Find where the given text appears and provide that cell's center as (x, y) coordinate. 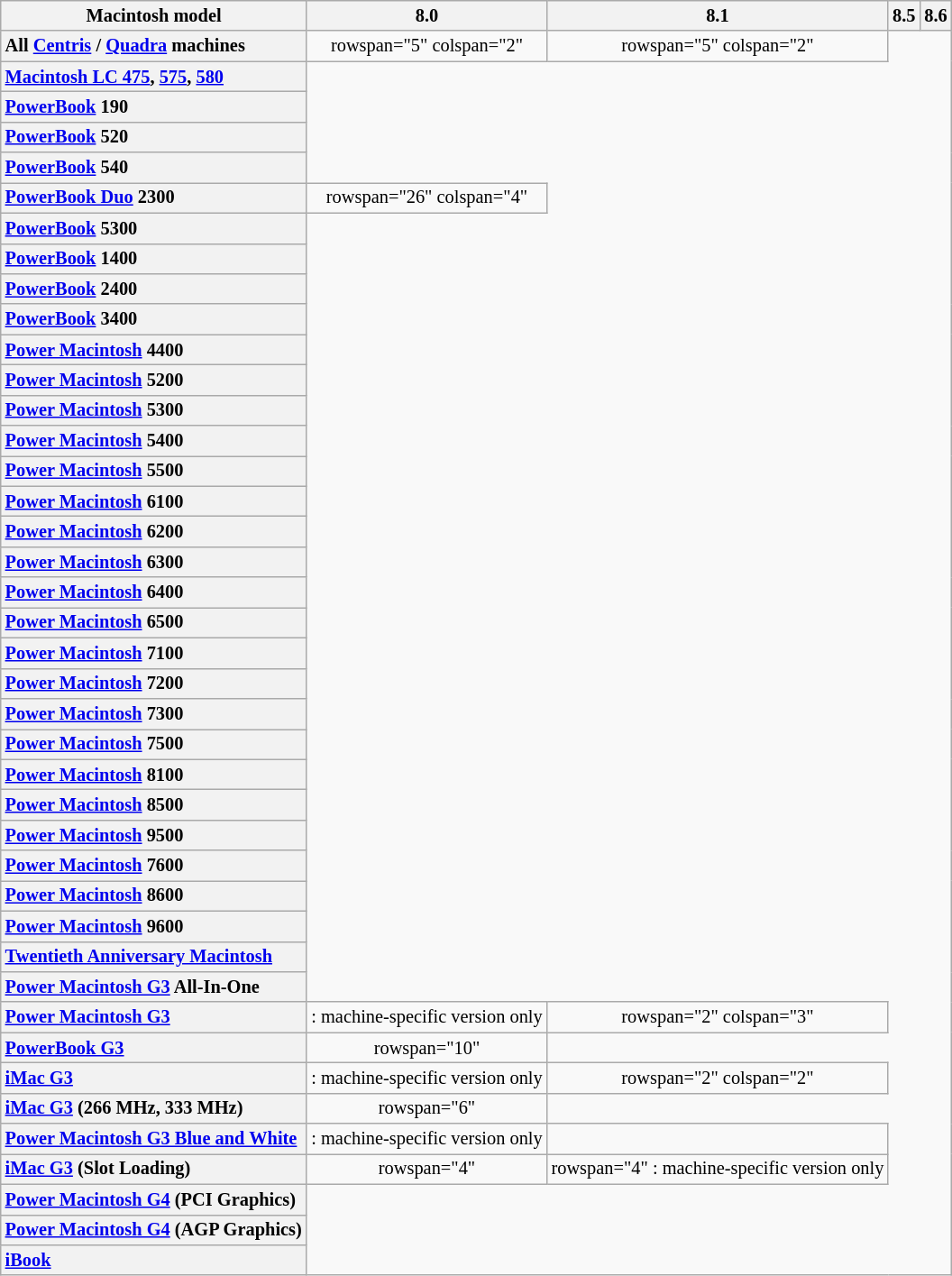
Power Macintosh 4400 (154, 350)
All Centris / Quadra machines (154, 46)
Power Macintosh 8500 (154, 804)
Power Macintosh 7600 (154, 866)
8.1 (718, 15)
Power Macintosh G3 All-In-One (154, 987)
iMac G3 (Slot Loading) (154, 1169)
Power Macintosh 6400 (154, 592)
PowerBook 190 (154, 106)
Power Macintosh 5300 (154, 410)
Power Macintosh G3 (154, 1017)
Power Macintosh 7200 (154, 684)
Power Macintosh 6100 (154, 501)
Power Macintosh 5400 (154, 441)
PowerBook 3400 (154, 319)
Power Macintosh 6200 (154, 531)
Power Macintosh 8600 (154, 895)
Power Macintosh 8100 (154, 775)
iMac G3 (154, 1078)
PowerBook 5300 (154, 228)
PowerBook 540 (154, 168)
iBook (154, 1260)
Power Macintosh G4 (PCI Graphics) (154, 1199)
PowerBook 2400 (154, 289)
Power Macintosh 9600 (154, 926)
rowspan="4" (426, 1169)
rowspan="4" : machine-specific version only (718, 1169)
iMac G3 (266 MHz, 333 MHz) (154, 1108)
rowspan="26" colspan="4" (426, 197)
rowspan="10" (426, 1048)
Power Macintosh 7100 (154, 653)
Power Macintosh 7500 (154, 744)
rowspan="6" (426, 1108)
Power Macintosh 9500 (154, 835)
Power Macintosh 6300 (154, 562)
Power Macintosh 6500 (154, 622)
Macintosh model (154, 15)
PowerBook 520 (154, 137)
Power Macintosh 5500 (154, 471)
rowspan="2" colspan="2" (718, 1078)
PowerBook Duo 2300 (154, 197)
Power Macintosh G3 Blue and White (154, 1139)
Power Macintosh 5200 (154, 380)
Macintosh LC 475, 575, 580 (154, 77)
Power Macintosh G4 (AGP Graphics) (154, 1230)
rowspan="2" colspan="3" (718, 1017)
8.0 (426, 15)
8.5 (903, 15)
PowerBook G3 (154, 1048)
PowerBook 1400 (154, 259)
Twentieth Anniversary Macintosh (154, 957)
8.6 (936, 15)
Power Macintosh 7300 (154, 713)
